Return (X, Y) of the center of cell containing provided text 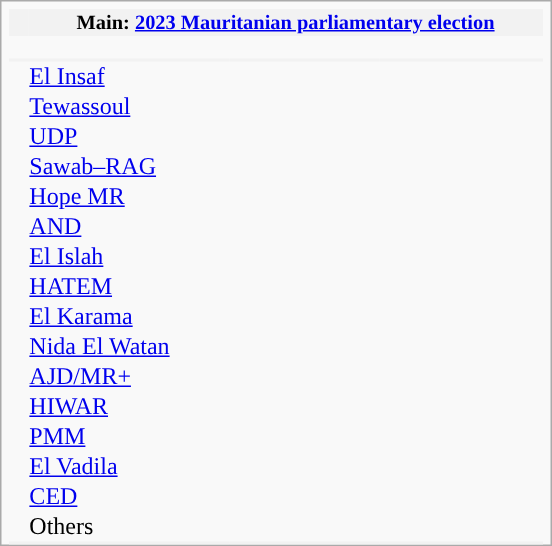
Tewassoul (129, 107)
El Karama (129, 317)
Main: 2023 Mauritanian parliamentary election (286, 22)
HATEM (129, 287)
PMM (129, 437)
AND (129, 227)
Hope MR (129, 197)
El Vadila (129, 467)
CED (129, 497)
Nida El Watan (129, 347)
AJD/MR+ (129, 377)
El Islah (129, 257)
HIWAR (129, 407)
Sawab–RAG (129, 167)
UDP (129, 137)
Others (129, 527)
El Insaf (129, 77)
